Identify which cell holds the provided text, then report its (X, Y) central coordinate. 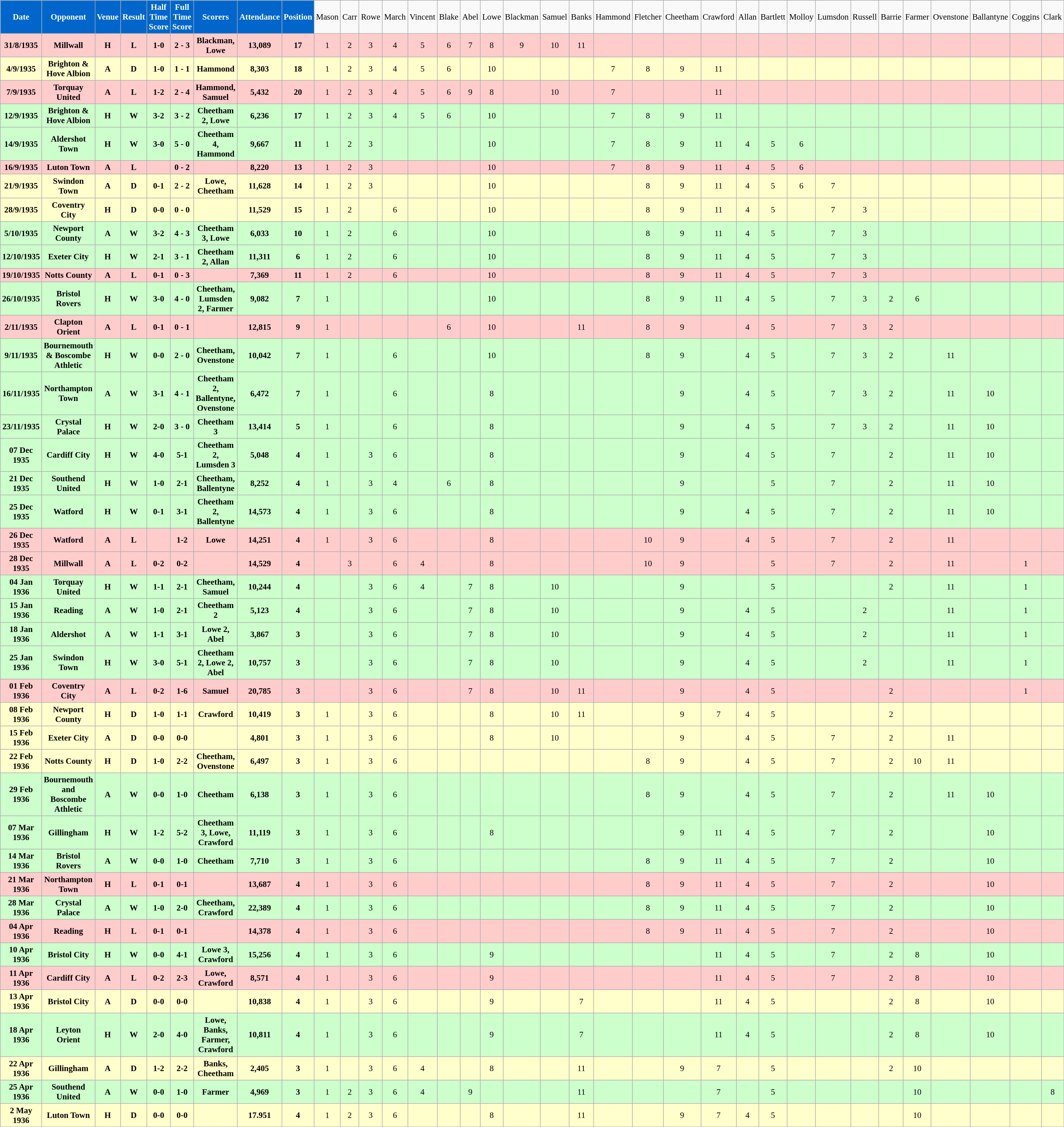
Cheetham 2 (216, 611)
0 - 0 (182, 210)
Cheetham 3, Lowe, Crawford (216, 832)
12/9/1935 (21, 115)
Banks, Cheetham (216, 1069)
Opponent (68, 17)
Half Time Score (158, 17)
5 - 0 (182, 144)
28 Dec 1935 (21, 564)
11 Apr 1936 (21, 978)
1-6 (182, 691)
Carr (349, 17)
08 Feb 1936 (21, 714)
2 May 1936 (21, 1115)
2 - 3 (182, 46)
14,529 (260, 564)
Cheetham 2, Lowe 2, Abel (216, 662)
19/10/1935 (21, 275)
Bartlett (773, 17)
Molloy (801, 17)
0 - 1 (182, 327)
Blackman, Lowe (216, 46)
8,220 (260, 167)
07 Dec 1935 (21, 455)
Lowe, Crawford (216, 978)
Barrie (891, 17)
March (395, 17)
Position (298, 17)
12,815 (260, 327)
23/11/1935 (21, 426)
Lowe, Banks, Farmer, Crawford (216, 1035)
14,378 (260, 931)
21/9/1935 (21, 186)
14 Mar 1936 (21, 861)
17.951 (260, 1115)
4,969 (260, 1092)
26/10/1935 (21, 299)
15 (298, 210)
18 Jan 1936 (21, 634)
3,867 (260, 634)
7/9/1935 (21, 92)
Lumsdon (833, 17)
13,414 (260, 426)
Ballantyne (990, 17)
15 Feb 1936 (21, 738)
14/9/1935 (21, 144)
21 Mar 1936 (21, 885)
07 Mar 1936 (21, 832)
25 Apr 1936 (21, 1092)
Cheetham 3, Lowe (216, 233)
4 - 3 (182, 233)
22 Apr 1936 (21, 1069)
Bournemouth and Boscombe Athletic (68, 795)
26 Dec 1935 (21, 540)
Aldershot (68, 634)
28 Mar 1936 (21, 908)
6,472 (260, 394)
10,838 (260, 1002)
9/11/1935 (21, 355)
Vincent (422, 17)
Blake (449, 17)
Lowe, Cheetham (216, 186)
Allan (748, 17)
13,089 (260, 46)
Blackman (522, 17)
Coggins (1026, 17)
Russell (865, 17)
0 - 3 (182, 275)
16/9/1935 (21, 167)
6,033 (260, 233)
13 (298, 167)
Cheetham 2, Lowe (216, 115)
Cheetham 2, Lumsden 3 (216, 455)
Cheetham, Ballentyne (216, 484)
1 - 1 (182, 69)
10,811 (260, 1035)
Leyton Orient (68, 1035)
01 Feb 1936 (21, 691)
Mason (328, 17)
2 - 0 (182, 355)
3 - 2 (182, 115)
10 Apr 1936 (21, 954)
11,529 (260, 210)
Cheetham 4, Hammond (216, 144)
13 Apr 1936 (21, 1002)
Hammond, Samuel (216, 92)
28/9/1935 (21, 210)
25 Dec 1935 (21, 512)
9,667 (260, 144)
5/10/1935 (21, 233)
8,252 (260, 484)
18 (298, 69)
Aldershot Town (68, 144)
Cheetham, Lumsden 2, Farmer (216, 299)
20 (298, 92)
Cheetham 3 (216, 426)
9,082 (260, 299)
2-3 (182, 978)
Date (21, 17)
6,497 (260, 761)
3 - 0 (182, 426)
8,303 (260, 69)
5-2 (182, 832)
11,119 (260, 832)
Clapton Orient (68, 327)
10,244 (260, 587)
16/11/1935 (21, 394)
4 - 1 (182, 394)
Cheetham, Samuel (216, 587)
22,389 (260, 908)
11,311 (260, 256)
4/9/1935 (21, 69)
14,573 (260, 512)
5,048 (260, 455)
4 - 0 (182, 299)
Cheetham 2, Allan (216, 256)
20,785 (260, 691)
Scorers (216, 17)
2/11/1935 (21, 327)
18 Apr 1936 (21, 1035)
04 Apr 1936 (21, 931)
15,256 (260, 954)
2,405 (260, 1069)
Ovenstone (951, 17)
3 - 1 (182, 256)
12/10/1935 (21, 256)
2 - 2 (182, 186)
15 Jan 1936 (21, 611)
10,042 (260, 355)
Result (134, 17)
Cheetham 2, Ballentyne, Ovenstone (216, 394)
Venue (108, 17)
14,251 (260, 540)
14 (298, 186)
Cheetham 2, Ballentyne (216, 512)
29 Feb 1936 (21, 795)
11,628 (260, 186)
Attendance (260, 17)
0 - 2 (182, 167)
Clark (1053, 17)
10,419 (260, 714)
Full Time Score (182, 17)
13,687 (260, 885)
Bournemouth & Boscombe Athletic (68, 355)
4-1 (182, 954)
2 - 4 (182, 92)
10,757 (260, 662)
22 Feb 1936 (21, 761)
25 Jan 1936 (21, 662)
5,432 (260, 92)
7,710 (260, 861)
Lowe 2, Abel (216, 634)
8,571 (260, 978)
Lowe 3, Crawford (216, 954)
6,138 (260, 795)
Fletcher (648, 17)
4,801 (260, 738)
6,236 (260, 115)
5,123 (260, 611)
7,369 (260, 275)
Rowe (371, 17)
21 Dec 1935 (21, 484)
04 Jan 1936 (21, 587)
Banks (582, 17)
Cheetham, Crawford (216, 908)
31/8/1935 (21, 46)
Abel (470, 17)
